Detect which cell encompasses the target text, then output its (X, Y) center coordinate. 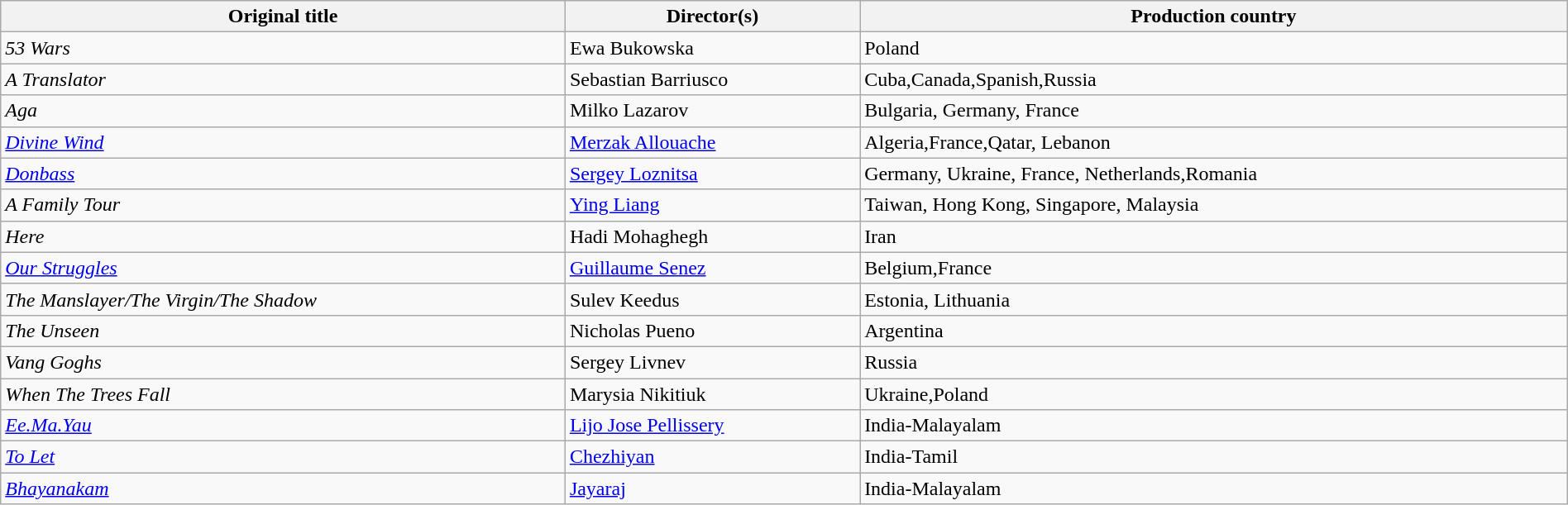
Aga (283, 111)
Bulgaria, Germany, France (1214, 111)
Nicholas Pueno (712, 331)
When The Trees Fall (283, 394)
Sulev Keedus (712, 299)
Ee.Ma.Yau (283, 426)
Sebastian Barriusco (712, 79)
Divine Wind (283, 142)
Our Struggles (283, 268)
Marysia Nikitiuk (712, 394)
Lijo Jose Pellissery (712, 426)
Belgium,France (1214, 268)
A Family Tour (283, 205)
Cuba,Canada,Spanish,Russia (1214, 79)
Poland (1214, 48)
Estonia, Lithuania (1214, 299)
53 Wars (283, 48)
Donbass (283, 174)
Germany, Ukraine, France, Netherlands,Romania (1214, 174)
Jayaraj (712, 488)
Director(s) (712, 17)
Hadi Mohaghegh (712, 236)
Chezhiyan (712, 457)
Argentina (1214, 331)
Vang Goghs (283, 362)
India-Tamil (1214, 457)
Ewa Bukowska (712, 48)
Production country (1214, 17)
Algeria,France,Qatar, Lebanon (1214, 142)
Iran (1214, 236)
The Unseen (283, 331)
To Let (283, 457)
Milko Lazarov (712, 111)
The Manslayer/The Virgin/The Shadow (283, 299)
Merzak Allouache (712, 142)
Ying Liang (712, 205)
Russia (1214, 362)
Guillaume Senez (712, 268)
Bhayanakam (283, 488)
Sergey Livnev (712, 362)
A Translator (283, 79)
Here (283, 236)
Ukraine,Poland (1214, 394)
Sergey Loznitsa (712, 174)
Taiwan, Hong Kong, Singapore, Malaysia (1214, 205)
Original title (283, 17)
